From the cell containing the given text, extract its center point as (x, y) coordinate. 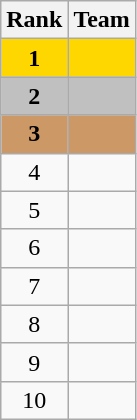
Team (102, 20)
4 (34, 172)
5 (34, 210)
10 (34, 400)
6 (34, 248)
9 (34, 362)
2 (34, 96)
Rank (34, 20)
3 (34, 134)
8 (34, 324)
1 (34, 58)
7 (34, 286)
